From the cell containing the given text, extract its center point as (x, y) coordinate. 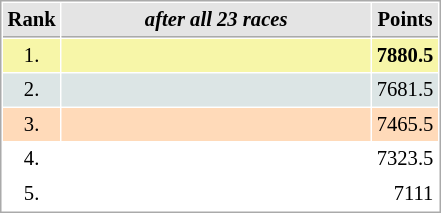
Rank (32, 20)
Points (405, 20)
7465.5 (405, 124)
7681.5 (405, 90)
3. (32, 124)
4. (32, 158)
7880.5 (405, 56)
2. (32, 90)
1. (32, 56)
7323.5 (405, 158)
7111 (405, 194)
after all 23 races (216, 20)
5. (32, 194)
